Return (X, Y) of the center of cell containing provided text 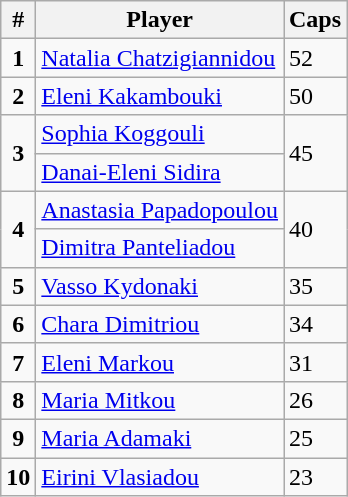
2 (18, 96)
34 (316, 324)
Caps (316, 20)
# (18, 20)
9 (18, 438)
Dimitra Panteliadou (160, 248)
Anastasia Papadopoulou (160, 210)
Sophia Koggouli (160, 134)
52 (316, 58)
23 (316, 477)
Player (160, 20)
Eleni Markou (160, 362)
50 (316, 96)
26 (316, 400)
Eleni Kakambouki (160, 96)
35 (316, 286)
Eirini Vlasiadou (160, 477)
Maria Adamaki (160, 438)
8 (18, 400)
10 (18, 477)
Natalia Chatzigiannidou (160, 58)
40 (316, 229)
Maria Mitkou (160, 400)
3 (18, 153)
Vasso Kydonaki (160, 286)
31 (316, 362)
7 (18, 362)
6 (18, 324)
45 (316, 153)
1 (18, 58)
Danai-Eleni Sidira (160, 172)
5 (18, 286)
4 (18, 229)
Chara Dimitriou (160, 324)
25 (316, 438)
